Capture the cell that displays the provided text and extract its [x, y] central coordinate. 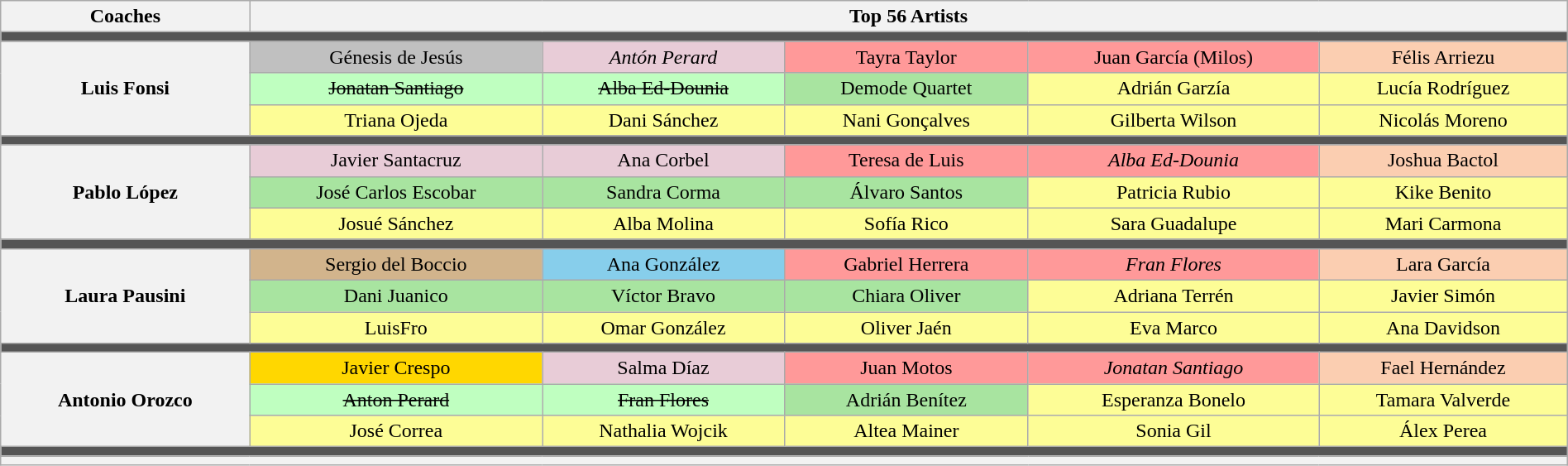
José Carlos Escobar [396, 192]
Top 56 Artists [908, 17]
Nathalia Wojcik [663, 431]
Anton Perard [396, 400]
Eva Marco [1173, 327]
Antón Perard [663, 57]
Lara García [1443, 264]
Adrián Benítez [906, 400]
Coaches [126, 17]
Fael Hernández [1443, 368]
Javier Santacruz [396, 161]
Luis Fonsi [126, 89]
Altea Mainer [906, 431]
Sofía Rico [906, 223]
Ana Davidson [1443, 327]
Pablo López [126, 192]
Sonia Gil [1173, 431]
Alba Molina [663, 223]
Antonio Orozco [126, 400]
Laura Pausini [126, 295]
Álvaro Santos [906, 192]
Josué Sánchez [396, 223]
José Correa [396, 431]
Patricia Rubio [1173, 192]
Javier Simón [1443, 295]
Juan García (Milos) [1173, 57]
Oliver Jaén [906, 327]
Teresa de Luis [906, 161]
Tamara Valverde [1443, 400]
Sandra Corma [663, 192]
Omar González [663, 327]
Adrián Garzía [1173, 89]
Dani Juanico [396, 295]
Génesis de Jesús [396, 57]
Nicolás Moreno [1443, 120]
Gabriel Herrera [906, 264]
Esperanza Bonelo [1173, 400]
Triana Ojeda [396, 120]
Félis Arriezu [1443, 57]
Adriana Terrén [1173, 295]
Nani Gonçalves [906, 120]
LuisFro [396, 327]
Víctor Bravo [663, 295]
Demode Quartet [906, 89]
Gilberta Wilson [1173, 120]
Kike Benito [1443, 192]
Ana González [663, 264]
Salma Díaz [663, 368]
Lucía Rodríguez [1443, 89]
Tayra Taylor [906, 57]
Ana Corbel [663, 161]
Dani Sánchez [663, 120]
Álex Perea [1443, 431]
Joshua Bactol [1443, 161]
Javier Crespo [396, 368]
Mari Carmona [1443, 223]
Chiara Oliver [906, 295]
Sara Guadalupe [1173, 223]
Juan Motos [906, 368]
Sergio del Boccio [396, 264]
